Output the (X, Y) coordinate of the center of the cell containing the given text.  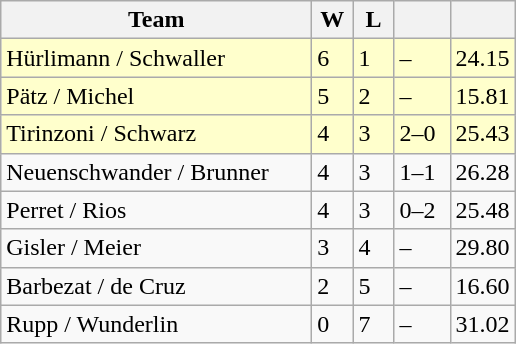
25.43 (482, 134)
Team (156, 20)
29.80 (482, 248)
0 (332, 324)
0–2 (422, 210)
Neuenschwander / Brunner (156, 172)
Gisler / Meier (156, 248)
24.15 (482, 58)
1 (374, 58)
2–0 (422, 134)
Pätz / Michel (156, 96)
7 (374, 324)
31.02 (482, 324)
26.28 (482, 172)
6 (332, 58)
W (332, 20)
15.81 (482, 96)
Barbezat / de Cruz (156, 286)
Perret / Rios (156, 210)
Tirinzoni / Schwarz (156, 134)
Rupp / Wunderlin (156, 324)
25.48 (482, 210)
1–1 (422, 172)
L (374, 20)
16.60 (482, 286)
Hürlimann / Schwaller (156, 58)
